Scan for the cell matching the given text and deliver its [x, y] coordinate at center. 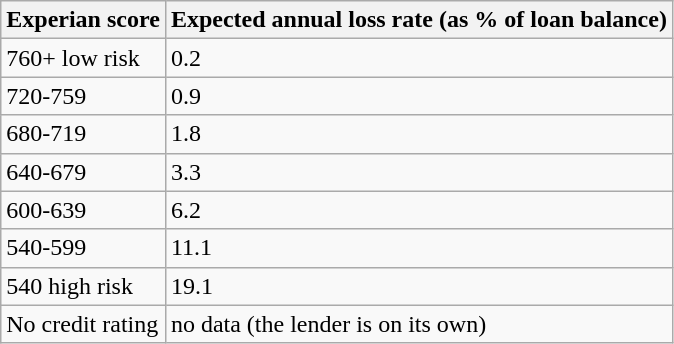
Expected annual loss rate (as % of loan balance) [418, 20]
Experian score [84, 20]
19.1 [418, 286]
no data (the lender is on its own) [418, 324]
680-719 [84, 134]
0.2 [418, 58]
11.1 [418, 248]
0.9 [418, 96]
640-679 [84, 172]
720-759 [84, 96]
760+ low risk [84, 58]
No credit rating [84, 324]
600-639 [84, 210]
3.3 [418, 172]
540 high risk [84, 286]
1.8 [418, 134]
540-599 [84, 248]
6.2 [418, 210]
